Determine the (X, Y) coordinate at the center of the cell enclosing the given text.  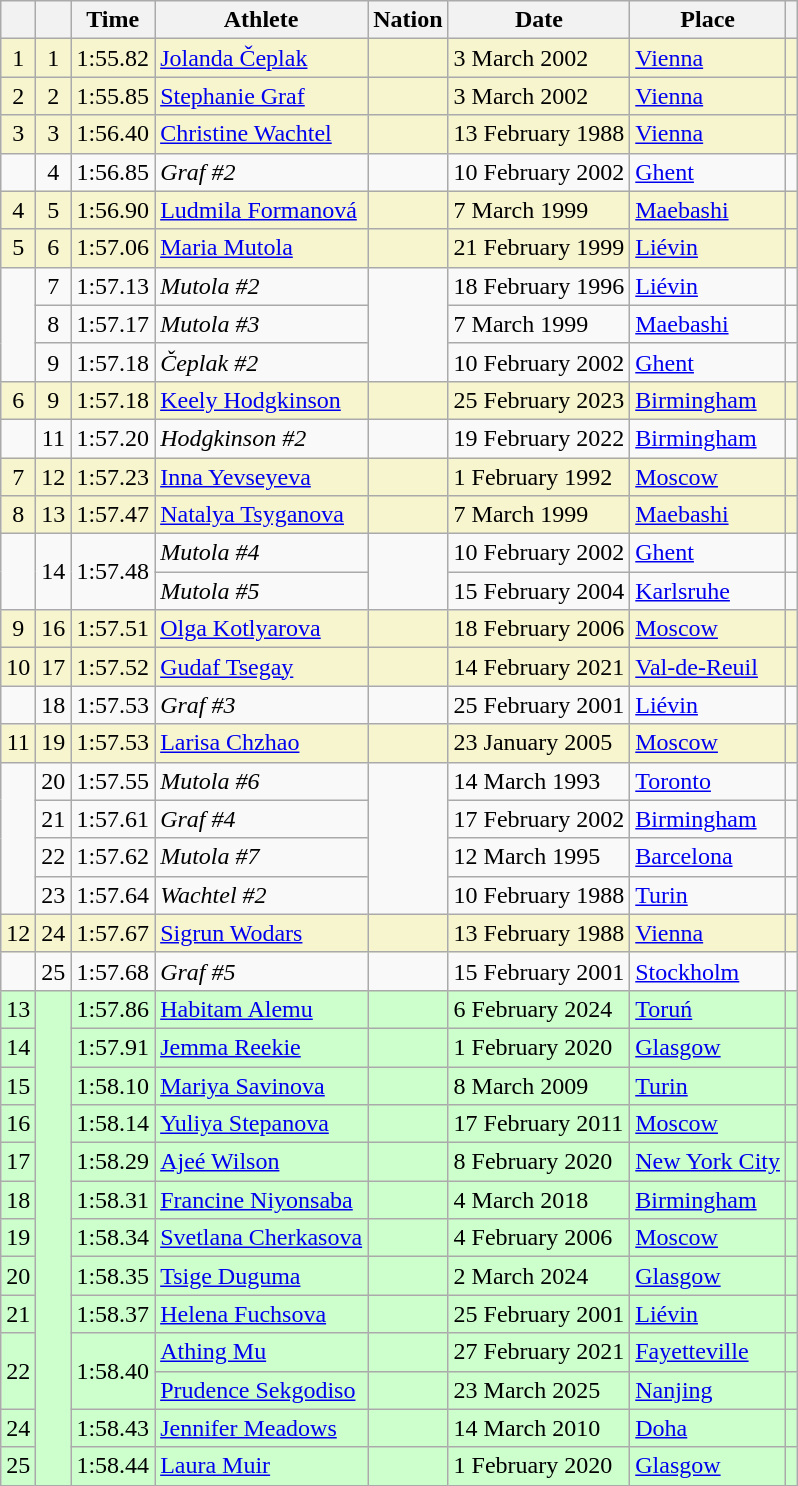
10 February 1988 (539, 895)
1:57.61 (113, 819)
1:57.48 (113, 572)
23 March 2025 (539, 1390)
Jennifer Meadows (262, 1428)
1 February 1992 (539, 477)
Čeplak #2 (262, 362)
1:58.34 (113, 1238)
Wachtel #2 (262, 895)
Mutola #2 (262, 286)
Barcelona (708, 857)
Hodgkinson #2 (262, 438)
Karlsruhe (708, 591)
1:55.82 (113, 58)
Val-de-Reuil (708, 667)
Helena Fuchsova (262, 1314)
Gudaf Tsegay (262, 667)
1:57.52 (113, 667)
12 March 1995 (539, 857)
Yuliya Stepanova (262, 1124)
Date (539, 20)
Mutola #7 (262, 857)
18 February 1996 (539, 286)
Stockholm (708, 971)
Ludmila Formanová (262, 210)
8 March 2009 (539, 1085)
15 February 2004 (539, 591)
Toronto (708, 781)
1:57.51 (113, 629)
19 February 2022 (539, 438)
Graf #2 (262, 172)
Olga Kotlyarova (262, 629)
Toruń (708, 1009)
Jolanda Čeplak (262, 58)
Inna Yevseyeva (262, 477)
Stephanie Graf (262, 96)
1:57.86 (113, 1009)
Maria Mutola (262, 248)
17 February 2002 (539, 819)
Athing Mu (262, 1352)
6 February 2024 (539, 1009)
1:58.29 (113, 1162)
23 (54, 895)
1:57.13 (113, 286)
8 February 2020 (539, 1162)
1:58.43 (113, 1428)
Christine Wachtel (262, 134)
27 February 2021 (539, 1352)
1:58.10 (113, 1085)
14 February 2021 (539, 667)
21 February 1999 (539, 248)
Keely Hodgkinson (262, 400)
14 March 2010 (539, 1428)
Athlete (262, 20)
2 March 2024 (539, 1276)
4 March 2018 (539, 1200)
1:57.68 (113, 971)
Mutola #6 (262, 781)
17 February 2011 (539, 1124)
1:58.31 (113, 1200)
1:56.40 (113, 134)
1:57.17 (113, 324)
Time (113, 20)
1:58.40 (113, 1371)
1:57.20 (113, 438)
15 February 2001 (539, 971)
Nanjing (708, 1390)
1:57.23 (113, 477)
15 (18, 1085)
New York City (708, 1162)
Nation (408, 20)
Mariya Savinova (262, 1085)
Natalya Tsyganova (262, 515)
Fayetteville (708, 1352)
Graf #4 (262, 819)
Prudence Sekgodiso (262, 1390)
1:58.14 (113, 1124)
Larisa Chzhao (262, 743)
4 February 2006 (539, 1238)
Laura Muir (262, 1466)
14 March 1993 (539, 781)
1:56.85 (113, 172)
Mutola #4 (262, 553)
1:57.62 (113, 857)
10 (18, 667)
Graf #5 (262, 971)
Habitam Alemu (262, 1009)
Graf #3 (262, 705)
1:58.44 (113, 1466)
1:57.64 (113, 895)
1:55.85 (113, 96)
1:58.37 (113, 1314)
Place (708, 20)
Tsige Duguma (262, 1276)
1:56.90 (113, 210)
Sigrun Wodars (262, 933)
Ajeé Wilson (262, 1162)
1:58.35 (113, 1276)
1:57.55 (113, 781)
25 February 2023 (539, 400)
23 January 2005 (539, 743)
Mutola #5 (262, 591)
1:57.06 (113, 248)
Jemma Reekie (262, 1047)
1:57.47 (113, 515)
Svetlana Cherkasova (262, 1238)
18 February 2006 (539, 629)
Mutola #3 (262, 324)
Francine Niyonsaba (262, 1200)
1:57.91 (113, 1047)
Doha (708, 1428)
1:57.67 (113, 933)
